From the cell containing the given text, extract its center point as [X, Y] coordinate. 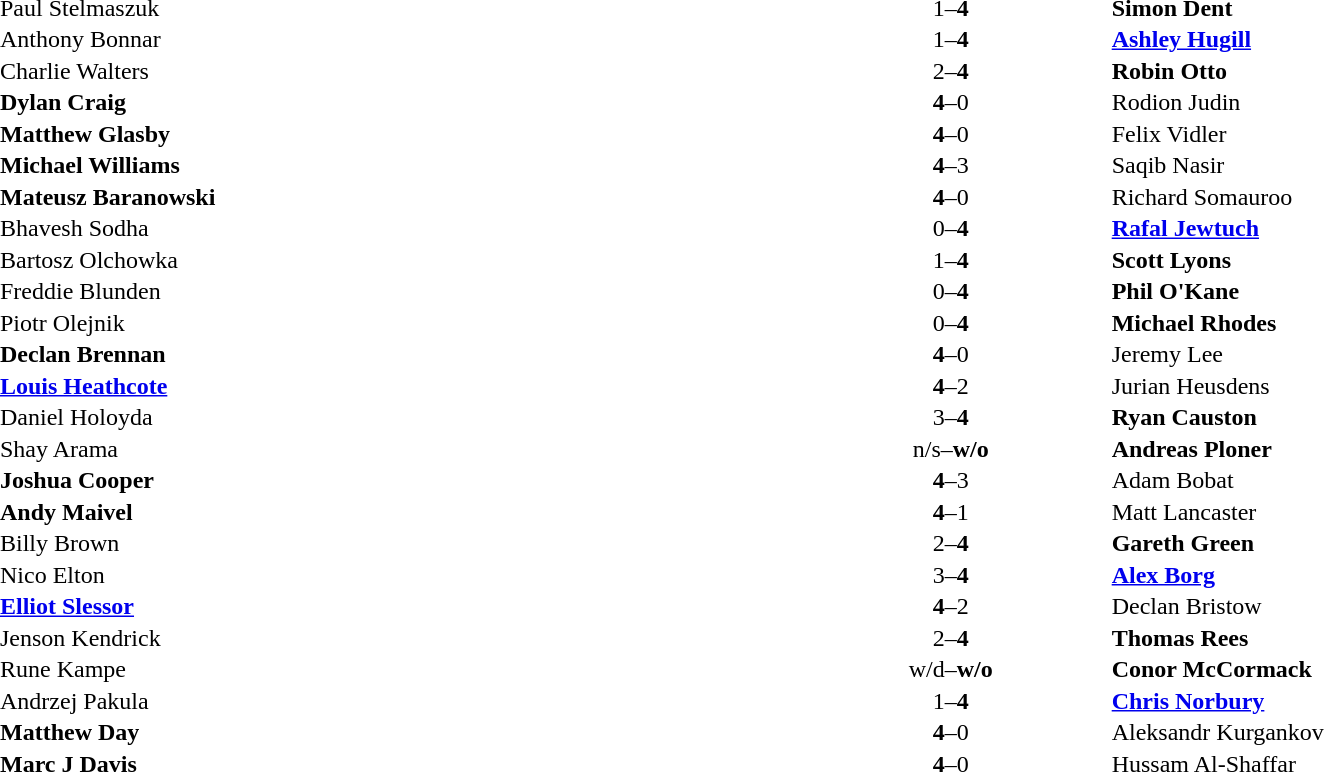
4–1 [951, 512]
w/d–w/o [951, 669]
n/s–w/o [951, 449]
